For the text-containing cell, return its midpoint in (x, y) coordinate format. 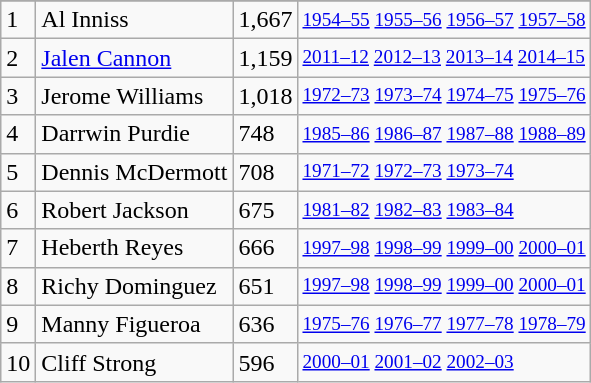
1975–76 1976–77 1977–78 1978–79 (444, 324)
Heberth Reyes (134, 248)
2 (18, 58)
7 (18, 248)
5 (18, 172)
Jerome Williams (134, 96)
1954–55 1955–56 1956–57 1957–58 (444, 20)
675 (266, 210)
1985–86 1986–87 1987–88 1988–89 (444, 134)
Cliff Strong (134, 362)
Manny Figueroa (134, 324)
6 (18, 210)
1,018 (266, 96)
Richy Dominguez (134, 286)
2000–01 2001–02 2002–03 (444, 362)
9 (18, 324)
1972–73 1973–74 1974–75 1975–76 (444, 96)
Robert Jackson (134, 210)
596 (266, 362)
2011–12 2012–13 2013–14 2014–15 (444, 58)
636 (266, 324)
651 (266, 286)
3 (18, 96)
Al Inniss (134, 20)
Jalen Cannon (134, 58)
1,159 (266, 58)
1981–82 1982–83 1983–84 (444, 210)
1 (18, 20)
748 (266, 134)
Darrwin Purdie (134, 134)
708 (266, 172)
1,667 (266, 20)
1971–72 1972–73 1973–74 (444, 172)
666 (266, 248)
10 (18, 362)
4 (18, 134)
8 (18, 286)
Dennis McDermott (134, 172)
